Scan for the cell matching the given text and deliver its [x, y] coordinate at center. 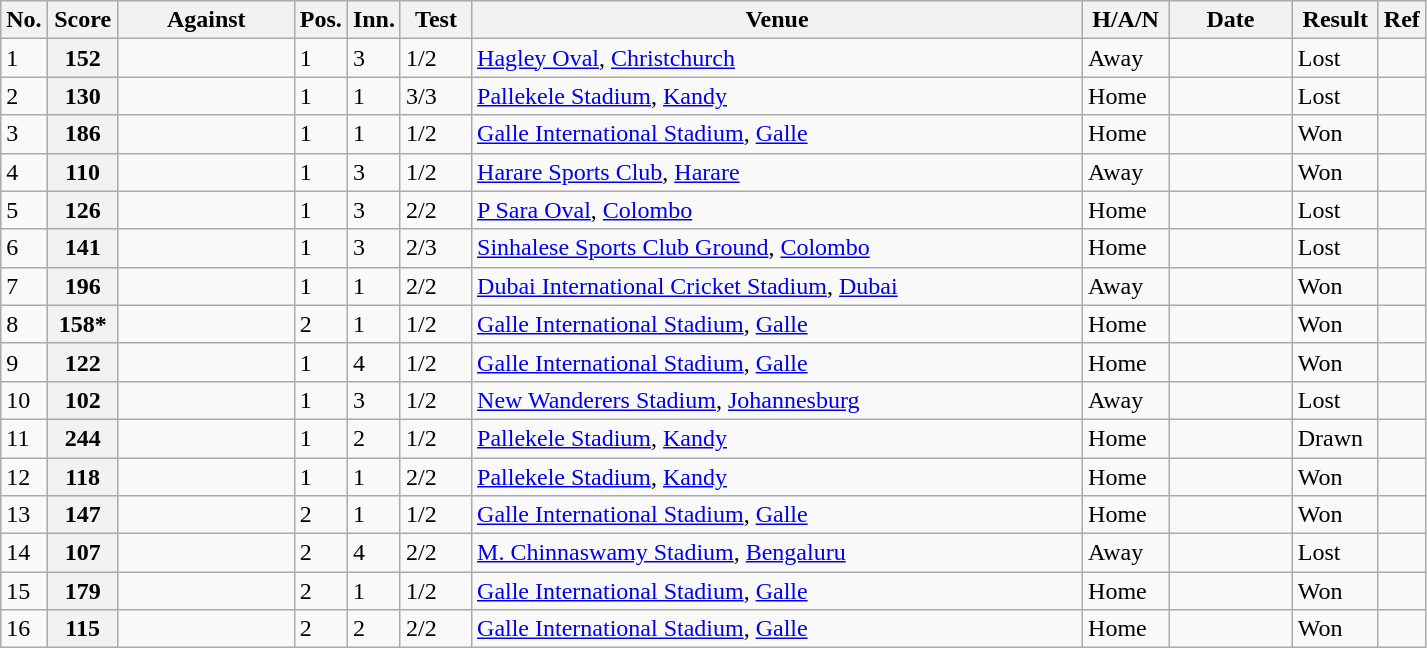
12 [24, 477]
107 [82, 553]
11 [24, 438]
196 [82, 286]
Date [1231, 20]
New Wanderers Stadium, Johannesburg [778, 400]
Hagley Oval, Christchurch [778, 58]
147 [82, 515]
Inn. [374, 20]
P Sara Oval, Colombo [778, 210]
Ref [1402, 20]
5 [24, 210]
130 [82, 96]
7 [24, 286]
13 [24, 515]
6 [24, 248]
M. Chinnaswamy Stadium, Bengaluru [778, 553]
Pos. [320, 20]
118 [82, 477]
158* [82, 324]
179 [82, 591]
115 [82, 629]
141 [82, 248]
14 [24, 553]
15 [24, 591]
102 [82, 400]
Against [206, 20]
Result [1335, 20]
126 [82, 210]
Dubai International Cricket Stadium, Dubai [778, 286]
110 [82, 172]
3/3 [436, 96]
Score [82, 20]
Venue [778, 20]
Test [436, 20]
152 [82, 58]
H/A/N [1126, 20]
244 [82, 438]
122 [82, 362]
No. [24, 20]
8 [24, 324]
Sinhalese Sports Club Ground, Colombo [778, 248]
10 [24, 400]
186 [82, 134]
2/3 [436, 248]
Drawn [1335, 438]
9 [24, 362]
16 [24, 629]
Harare Sports Club, Harare [778, 172]
